From the cell containing the given text, extract its center point as (x, y) coordinate. 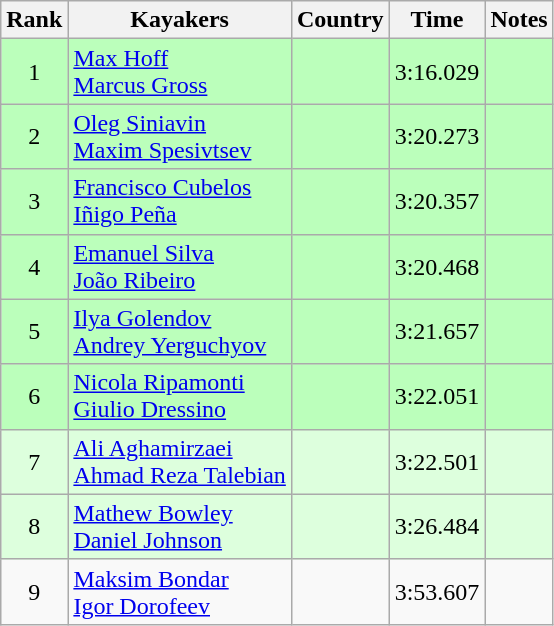
Maksim BondarIgor Dorofeev (180, 592)
9 (34, 592)
Kayakers (180, 20)
Notes (519, 20)
1 (34, 72)
2 (34, 136)
Ali AghamirzaeiAhmad Reza Talebian (180, 462)
Mathew BowleyDaniel Johnson (180, 526)
8 (34, 526)
4 (34, 266)
3:26.484 (437, 526)
3:53.607 (437, 592)
Ilya GolendovAndrey Yerguchyov (180, 332)
Francisco CubelosIñigo Peña (180, 202)
Emanuel SilvaJoão Ribeiro (180, 266)
Rank (34, 20)
3 (34, 202)
3:20.273 (437, 136)
3:20.468 (437, 266)
5 (34, 332)
Max HoffMarcus Gross (180, 72)
7 (34, 462)
Oleg SiniavinMaxim Spesivtsev (180, 136)
Time (437, 20)
3:21.657 (437, 332)
Nicola RipamontiGiulio Dressino (180, 396)
6 (34, 396)
3:22.051 (437, 396)
3:16.029 (437, 72)
3:20.357 (437, 202)
3:22.501 (437, 462)
Country (340, 20)
